Find where the given text appears and provide that cell's center as [X, Y] coordinate. 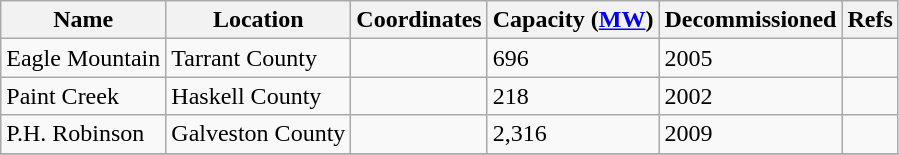
Galveston County [258, 134]
696 [573, 58]
P.H. Robinson [84, 134]
Decommissioned [750, 20]
2002 [750, 96]
2005 [750, 58]
Paint Creek [84, 96]
Haskell County [258, 96]
2009 [750, 134]
Location [258, 20]
Name [84, 20]
Tarrant County [258, 58]
2,316 [573, 134]
218 [573, 96]
Refs [870, 20]
Coordinates [419, 20]
Eagle Mountain [84, 58]
Capacity (MW) [573, 20]
